Capture the cell that displays the provided text and extract its (X, Y) central coordinate. 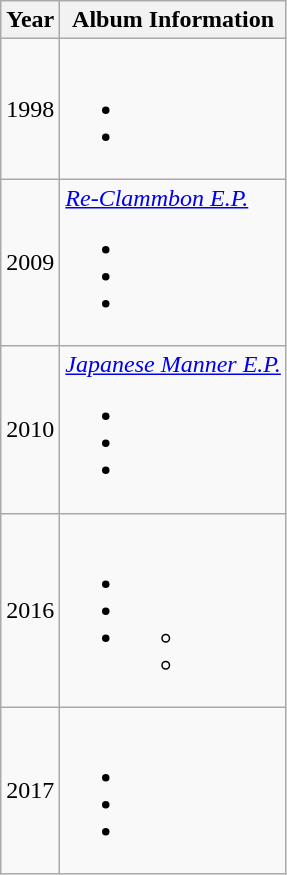
2010 (30, 430)
Japanese Manner E.P. (174, 430)
Re-Clammbon E.P. (174, 262)
2016 (30, 610)
1998 (30, 109)
2017 (30, 790)
2009 (30, 262)
Year (30, 20)
Album Information (174, 20)
